Provide the (X, Y) coordinate of the cell's center where the given text is located.  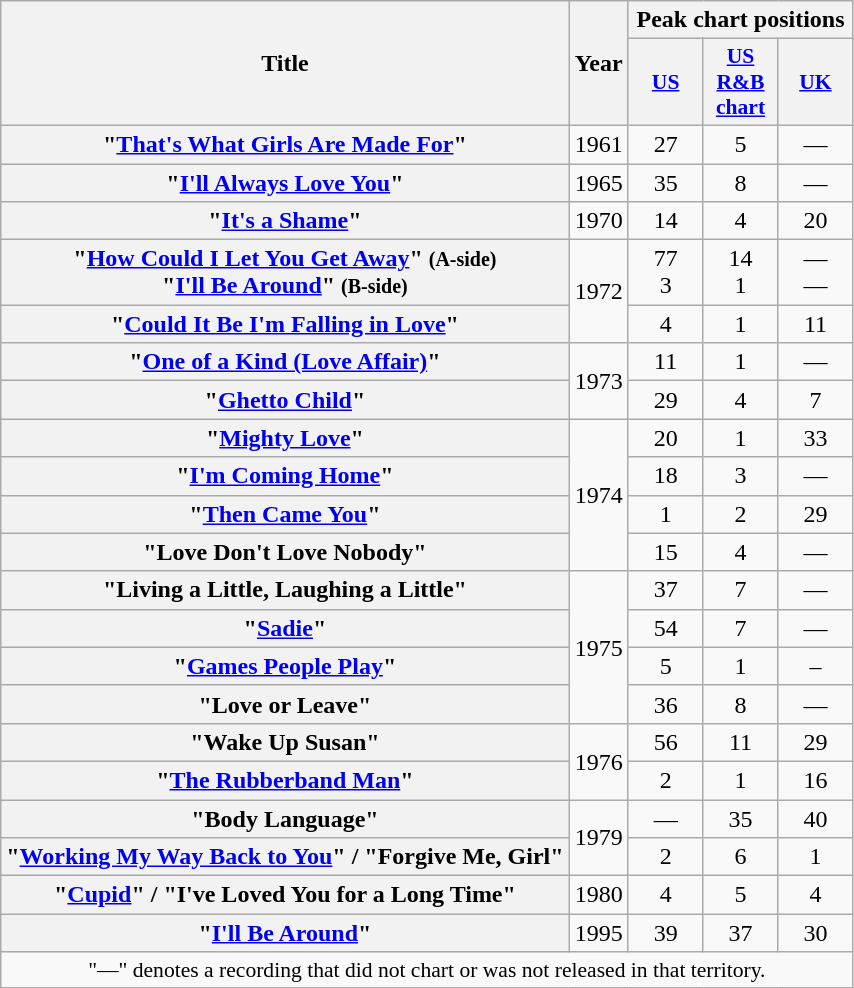
1974 (598, 495)
40 (816, 819)
16 (816, 780)
Peak chart positions (740, 20)
"Mighty Love" (285, 438)
33 (816, 438)
141 (740, 272)
"Ghetto Child" (285, 400)
6 (740, 857)
"Love or Leave" (285, 704)
US R&B chart (740, 82)
"It's a Shame" (285, 221)
1972 (598, 292)
1965 (598, 183)
1975 (598, 647)
"Sadie" (285, 628)
"The Rubberband Man" (285, 780)
"Body Language" (285, 819)
18 (666, 476)
"Cupid" / "I've Loved You for a Long Time" (285, 895)
"How Could I Let You Get Away" (A-side)"I'll Be Around" (B-side) (285, 272)
– (816, 666)
UK (816, 82)
27 (666, 144)
14 (666, 221)
"One of a Kind (Love Affair)" (285, 362)
15 (666, 552)
1961 (598, 144)
"Then Came You" (285, 514)
—— (816, 272)
"That's What Girls Are Made For" (285, 144)
US (666, 82)
Title (285, 64)
Year (598, 64)
1970 (598, 221)
1973 (598, 381)
30 (816, 933)
3 (740, 476)
36 (666, 704)
"Could It Be I'm Falling in Love" (285, 324)
"I'm Coming Home" (285, 476)
56 (666, 742)
"I'll Be Around" (285, 933)
"Working My Way Back to You" / "Forgive Me, Girl" (285, 857)
39 (666, 933)
"Wake Up Susan" (285, 742)
54 (666, 628)
"Love Don't Love Nobody" (285, 552)
1979 (598, 838)
"Games People Play" (285, 666)
1976 (598, 761)
1995 (598, 933)
"Living a Little, Laughing a Little" (285, 590)
1980 (598, 895)
"—" denotes a recording that did not chart or was not released in that territory. (427, 970)
"I'll Always Love You" (285, 183)
773 (666, 272)
